Identify which cell holds the provided text, then report its (X, Y) central coordinate. 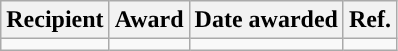
Recipient (55, 20)
Ref. (370, 20)
Date awarded (266, 20)
Award (149, 20)
